From the cell containing the given text, extract its center point as (X, Y) coordinate. 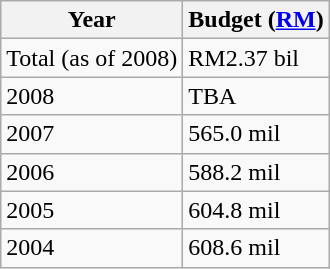
565.0 mil (256, 134)
2006 (92, 172)
TBA (256, 96)
RM2.37 bil (256, 58)
604.8 mil (256, 210)
2008 (92, 96)
Year (92, 20)
2007 (92, 134)
Budget (RM) (256, 20)
608.6 mil (256, 248)
Total (as of 2008) (92, 58)
2005 (92, 210)
588.2 mil (256, 172)
2004 (92, 248)
